Determine the (X, Y) coordinate at the center of the cell enclosing the given text.  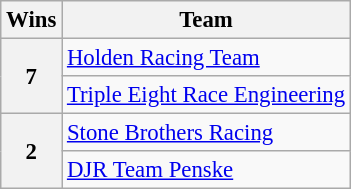
Team (206, 20)
2 (32, 152)
Stone Brothers Racing (206, 133)
Holden Racing Team (206, 58)
DJR Team Penske (206, 170)
Wins (32, 20)
Triple Eight Race Engineering (206, 95)
7 (32, 76)
